Provide the (x, y) coordinate of the cell's center where the given text is located.  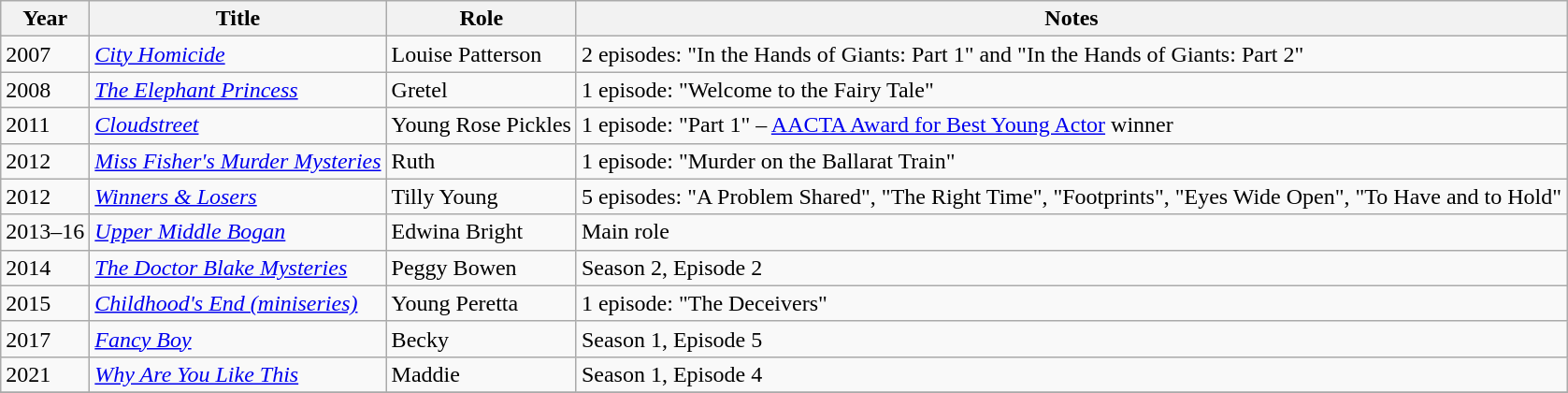
2 episodes: "In the Hands of Giants: Part 1" and "In the Hands of Giants: Part 2" (1072, 54)
Season 2, Episode 2 (1072, 268)
Fancy Boy (237, 339)
Gretel (481, 90)
Role (481, 19)
5 episodes: "A Problem Shared", "The Right Time", "Footprints", "Eyes Wide Open", "To Have and to Hold" (1072, 196)
Ruth (481, 161)
2013–16 (45, 232)
Peggy Bowen (481, 268)
2007 (45, 54)
Miss Fisher's Murder Mysteries (237, 161)
City Homicide (237, 54)
2008 (45, 90)
1 episode: "Part 1" – AACTA Award for Best Young Actor winner (1072, 125)
Tilly Young (481, 196)
Young Peretta (481, 303)
2011 (45, 125)
1 episode: "Murder on the Ballarat Train" (1072, 161)
Upper Middle Bogan (237, 232)
1 episode: "Welcome to the Fairy Tale" (1072, 90)
Becky (481, 339)
Winners & Losers (237, 196)
1 episode: "The Deceivers" (1072, 303)
2015 (45, 303)
Cloudstreet (237, 125)
Year (45, 19)
2017 (45, 339)
Maddie (481, 374)
The Elephant Princess (237, 90)
Why Are You Like This (237, 374)
Edwina Bright (481, 232)
Childhood's End (miniseries) (237, 303)
The Doctor Blake Mysteries (237, 268)
Young Rose Pickles (481, 125)
Season 1, Episode 5 (1072, 339)
2014 (45, 268)
Louise Patterson (481, 54)
Title (237, 19)
Season 1, Episode 4 (1072, 374)
Main role (1072, 232)
Notes (1072, 19)
2021 (45, 374)
